Capture the cell that displays the provided text and extract its [X, Y] central coordinate. 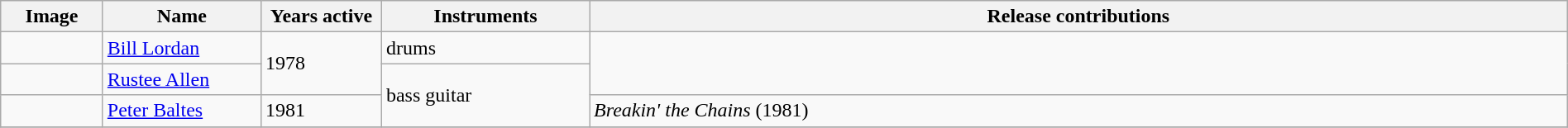
1978 [321, 64]
Rustee Allen [182, 79]
Years active [321, 17]
1981 [321, 111]
drums [485, 48]
Name [182, 17]
Bill Lordan [182, 48]
Image [52, 17]
Peter Baltes [182, 111]
bass guitar [485, 95]
Release contributions [1078, 17]
Breakin' the Chains (1981) [1078, 111]
Instruments [485, 17]
